Search for the cell housing the specified text and yield its (X, Y) center coordinate. 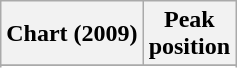
Chart (2009) (72, 34)
Peakposition (189, 34)
